Determine the (X, Y) coordinate at the center of the cell enclosing the given text.  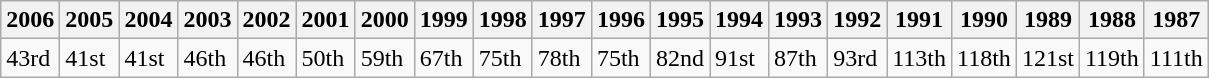
93rd (858, 58)
2002 (266, 20)
43rd (30, 58)
67th (444, 58)
2001 (326, 20)
118th (984, 58)
78th (562, 58)
91st (740, 58)
59th (384, 58)
50th (326, 58)
1994 (740, 20)
1998 (502, 20)
1992 (858, 20)
1989 (1048, 20)
2000 (384, 20)
1988 (1112, 20)
2006 (30, 20)
1995 (680, 20)
1991 (920, 20)
82nd (680, 58)
2004 (148, 20)
121st (1048, 58)
87th (798, 58)
1987 (1176, 20)
1999 (444, 20)
2005 (90, 20)
111th (1176, 58)
1997 (562, 20)
119th (1112, 58)
113th (920, 58)
1996 (620, 20)
1993 (798, 20)
2003 (208, 20)
1990 (984, 20)
